Identify which cell holds the provided text, then report its (x, y) central coordinate. 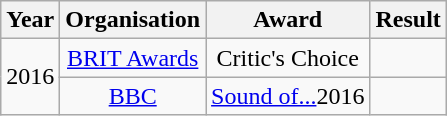
Organisation (133, 20)
Sound of...2016 (288, 96)
BBC (133, 96)
2016 (30, 77)
Critic's Choice (288, 58)
Award (288, 20)
Year (30, 20)
Result (408, 20)
BRIT Awards (133, 58)
